Output the [X, Y] coordinate of the center of the cell containing the given text.  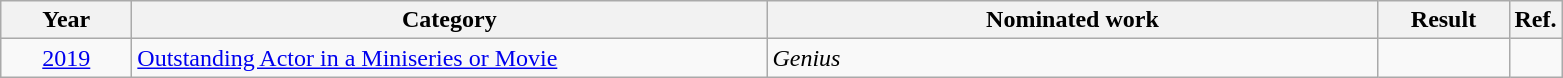
Result [1444, 20]
Category [450, 20]
Ref. [1536, 20]
Outstanding Actor in a Miniseries or Movie [450, 58]
Year [66, 20]
Nominated work [1072, 20]
2019 [66, 58]
Genius [1072, 58]
